Provide the [x, y] coordinate of the cell's center where the given text is located.  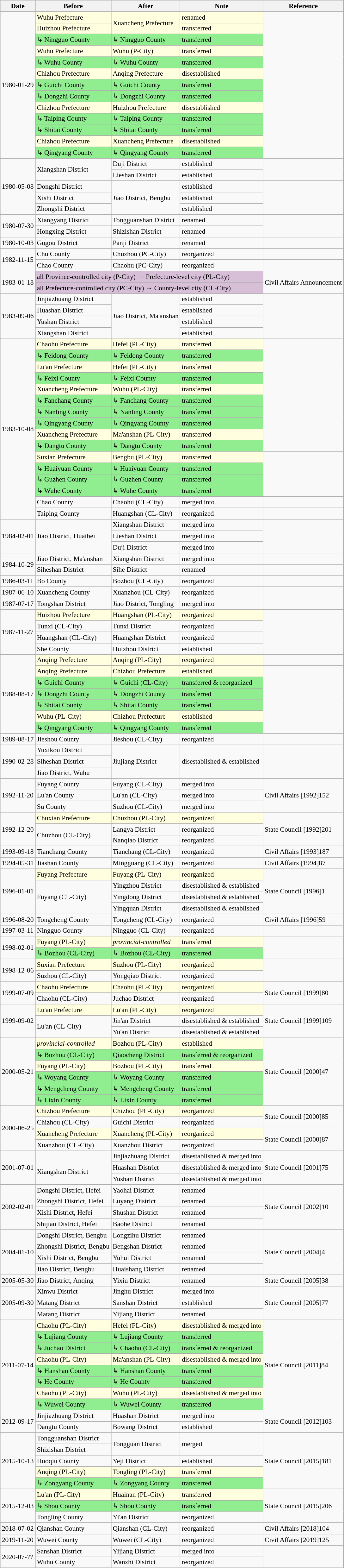
Before [73, 6]
Shushan District [145, 1213]
Wuwei County [73, 1540]
State Council [1999]109 [303, 1021]
1986-03-11 [18, 581]
1987-06-10 [18, 593]
Civil Affairs [2018]104 [303, 1529]
Xiangyang District [73, 220]
Jiao District, Wuhu [73, 773]
Xuanzhou District [145, 1145]
Dongshi District, Hefei [73, 1190]
merged [222, 1444]
Jiujiang District [145, 762]
2020-07-?? [18, 1557]
Zhongshi District [73, 209]
Jinghu District [145, 1292]
2012-09-17 [18, 1421]
State Council [2012]103 [303, 1421]
1980-10-03 [18, 243]
Tianchang (CL-City) [145, 852]
Jin'an District [145, 1021]
Xishi District [73, 198]
Huainan (PL-City) [145, 1495]
Nanqiao District [145, 841]
She County [73, 649]
Chizhou (CL-City) [73, 1123]
Civil Affairs [1994]87 [303, 863]
Longzihu District [145, 1235]
Luyang District [145, 1201]
Jieshou (CL-City) [145, 739]
1984-02-01 [18, 536]
Yongqiao District [145, 976]
Mingguang (CL-City) [145, 863]
1989-08-17 [18, 739]
2015-10-13 [18, 1461]
2019-11-20 [18, 1540]
Xuancheng (PL-City) [145, 1134]
Civil Affairs [2019]125 [303, 1540]
State Council [2000]47 [303, 1072]
Wuhu (P-City) [145, 51]
1983-01-18 [18, 282]
Gugou District [73, 243]
Chizhou (PL-City) [145, 1111]
Yingzhou District [145, 886]
State Council [1996]1 [303, 891]
Tongling (PL-City) [145, 1472]
Yaohai District [145, 1190]
Tongcheng (CL-City) [145, 920]
Juchao District [145, 998]
Shijiao District, Hefei [73, 1224]
Dongshi District, Bengbu [73, 1235]
1980-05-08 [18, 186]
2005-09-30 [18, 1303]
Dongshi District [73, 186]
2000-06-25 [18, 1128]
State Council [2005]77 [303, 1303]
1994-05-31 [18, 863]
Dangtu County [73, 1427]
Wuwei (CL-City) [145, 1540]
1996-08-20 [18, 920]
Huizhou District [145, 649]
State Council [2002]10 [303, 1207]
Chuzhou (PC-City) [145, 254]
Huangshan District [145, 638]
Tunxi District [145, 627]
Jieshou County [73, 739]
1996-01-01 [18, 891]
Panji District [145, 243]
1987-07-17 [18, 604]
Guichi District [145, 1123]
Chaohu (PC-City) [145, 266]
2004-01-10 [18, 1252]
Yingquan District [145, 908]
State Council [2004]4 [303, 1252]
Civil Affairs [1992]152 [303, 795]
Zhongshi District, Bengbu [73, 1247]
1980-01-29 [18, 85]
Wuhu County [73, 1562]
Qianshan County [73, 1529]
Tianchang County [73, 852]
State Council [1999]80 [303, 993]
1980-07-30 [18, 226]
1997-03-11 [18, 931]
2000-05-21 [18, 1072]
State Council [1992]201 [303, 829]
After [145, 6]
Wanzhi District [145, 1562]
1990-02-28 [18, 762]
Langya District [145, 829]
Yu'an District [145, 1032]
↳ Chaohu (CL-City) [145, 1348]
State Council [2000]85 [303, 1117]
Date [18, 6]
1992-12-20 [18, 829]
1993-09-18 [18, 852]
Suzhou (PL-City) [145, 965]
Qiaocheng District [145, 1055]
Bengbu (PL-City) [145, 457]
Taiping County [73, 513]
Xinwu District [73, 1292]
Bo County [73, 581]
Su County [73, 807]
Tongshan District [73, 604]
Yingdong District [145, 897]
Civil Affairs Announcement [303, 282]
Jiao District, Anqing [73, 1281]
Yuhui District [145, 1258]
1988-08-17 [18, 694]
1983-09-06 [18, 316]
Zhongshi District, Hefei [73, 1201]
Jiao District, Tongling [145, 604]
Ningguo County [73, 931]
Xuancheng County [73, 593]
Bengshan District [145, 1247]
State Council [2001]75 [303, 1168]
1999-09-02 [18, 1021]
Hongxing District [73, 232]
1987-11-27 [18, 632]
2015-12-03 [18, 1506]
Ningguo (CL-City) [145, 931]
Bozhou (CL-City) [145, 581]
Fuyang Prefecture [73, 874]
2005-05-30 [18, 1281]
2011-07-14 [18, 1365]
Chuzhou (PL-City) [145, 818]
1998-02-01 [18, 948]
1982-11-15 [18, 260]
1999-07-09 [18, 993]
Jiashan County [73, 863]
Tongling County [73, 1517]
1983-10-08 [18, 429]
State Council [2005]38 [303, 1281]
Tunxi (CL-City) [73, 627]
Huangshan (PL-City) [145, 615]
Baohe District [145, 1224]
State Council [2015]181 [303, 1461]
Xishi District, Hefei [73, 1213]
Yuxikou District [73, 750]
↳ Juchao District [73, 1348]
Xishi District, Bengbu [73, 1258]
State Council [2000]87 [303, 1140]
Fuyang County [73, 784]
Huoqiu County [73, 1461]
Note [222, 6]
Chu County [73, 254]
2001-07-01 [18, 1168]
Huaishang District [145, 1269]
Civil Affairs [1996]59 [303, 920]
Yi'an District [145, 1517]
1984-10-29 [18, 564]
2018-07-02 [18, 1529]
Yixiu District [145, 1281]
all Prefecture-controlled city (PC-City) → County-level city (CL-City) [149, 288]
1998-12-06 [18, 970]
Tongcheng County [73, 920]
Yeji District [145, 1461]
Lu'an County [73, 796]
Reference [303, 6]
1992-11-20 [18, 795]
Qianshan (CL-City) [145, 1529]
Chuxian Prefecture [73, 818]
State Council [2011]84 [303, 1365]
Tongguan District [145, 1444]
Sihe District [145, 570]
State Council [2015]206 [303, 1506]
Civil Affairs [1993]187 [303, 852]
2002-02-01 [18, 1207]
all Province-controlled city (P-City) → Prefecture-level city (PL-City) [149, 277]
Chuzhou (CL-City) [73, 835]
↳ Guichi (CL-City) [145, 683]
Jiao District, Huaibei [73, 536]
Bowang District [145, 1427]
